Determine the (X, Y) coordinate at the center of the cell enclosing the given text.  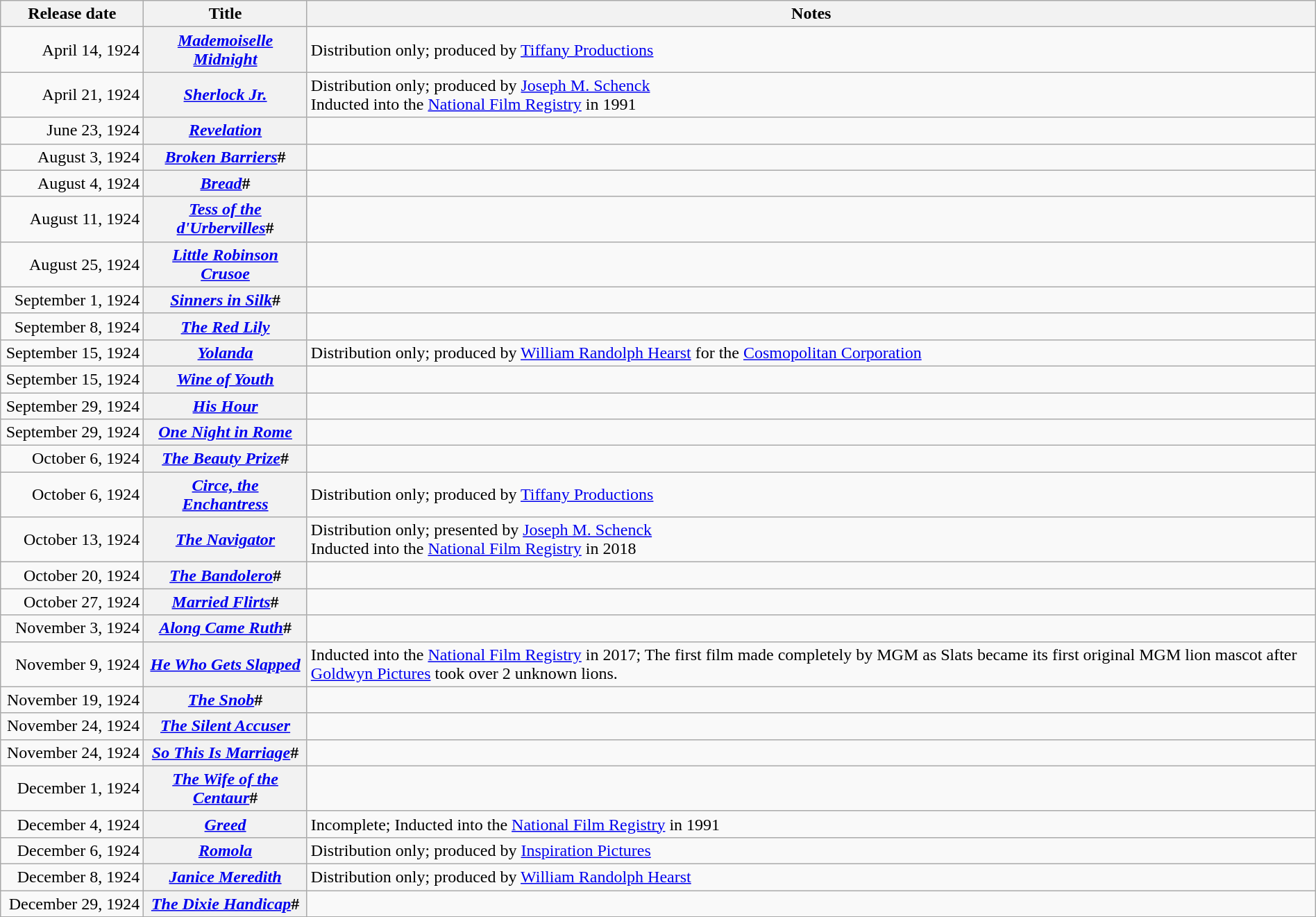
Sherlock Jr. (226, 94)
November 3, 1924 (72, 628)
August 3, 1924 (72, 157)
Mademoiselle Midnight (226, 50)
September 1, 1924 (72, 300)
His Hour (226, 406)
Greed (226, 824)
Yolanda (226, 353)
November 19, 1924 (72, 700)
October 27, 1924 (72, 602)
One Night in Rome (226, 432)
December 4, 1924 (72, 824)
The Wife of the Centaur# (226, 789)
Wine of Youth (226, 379)
The Navigator (226, 540)
December 6, 1924 (72, 850)
Title (226, 14)
Notes (811, 14)
The Red Lily (226, 326)
Release date (72, 14)
October 13, 1924 (72, 540)
He Who Gets Slapped (226, 664)
August 25, 1924 (72, 264)
Sinners in Silk# (226, 300)
August 11, 1924 (72, 219)
Distribution only; produced by Inspiration Pictures (811, 850)
Janice Meredith (226, 877)
The Dixie Handicap# (226, 903)
Little Robinson Crusoe (226, 264)
Distribution only; produced by William Randolph Hearst (811, 877)
Circe, the Enchantress (226, 494)
Broken Barriers# (226, 157)
October 20, 1924 (72, 575)
December 1, 1924 (72, 789)
Tess of the d'Urbervilles# (226, 219)
Distribution only; produced by William Randolph Hearst for the Cosmopolitan Corporation (811, 353)
Along Came Ruth# (226, 628)
The Beauty Prize# (226, 459)
December 8, 1924 (72, 877)
April 14, 1924 (72, 50)
Distribution only; produced by Joseph M. SchenckInducted into the National Film Registry in 1991 (811, 94)
December 29, 1924 (72, 903)
April 21, 1924 (72, 94)
The Bandolero# (226, 575)
So This Is Marriage# (226, 752)
Bread# (226, 183)
Married Flirts# (226, 602)
Distribution only; presented by Joseph M. SchenckInducted into the National Film Registry in 2018 (811, 540)
Incomplete; Inducted into the National Film Registry in 1991 (811, 824)
The Snob# (226, 700)
June 23, 1924 (72, 131)
August 4, 1924 (72, 183)
November 9, 1924 (72, 664)
September 8, 1924 (72, 326)
The Silent Accuser (226, 726)
Romola (226, 850)
Revelation (226, 131)
